Pinpoint the cell where the given text exists, returning its (x, y) midpoint coordinate. 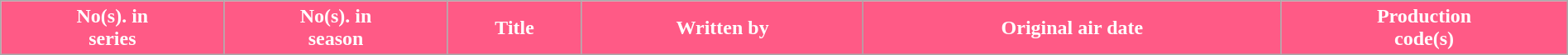
No(s). inseason (336, 28)
Productioncode(s) (1424, 28)
Title (514, 28)
Original air date (1072, 28)
Written by (723, 28)
No(s). inseries (112, 28)
